Return [x, y] of the center of cell containing provided text 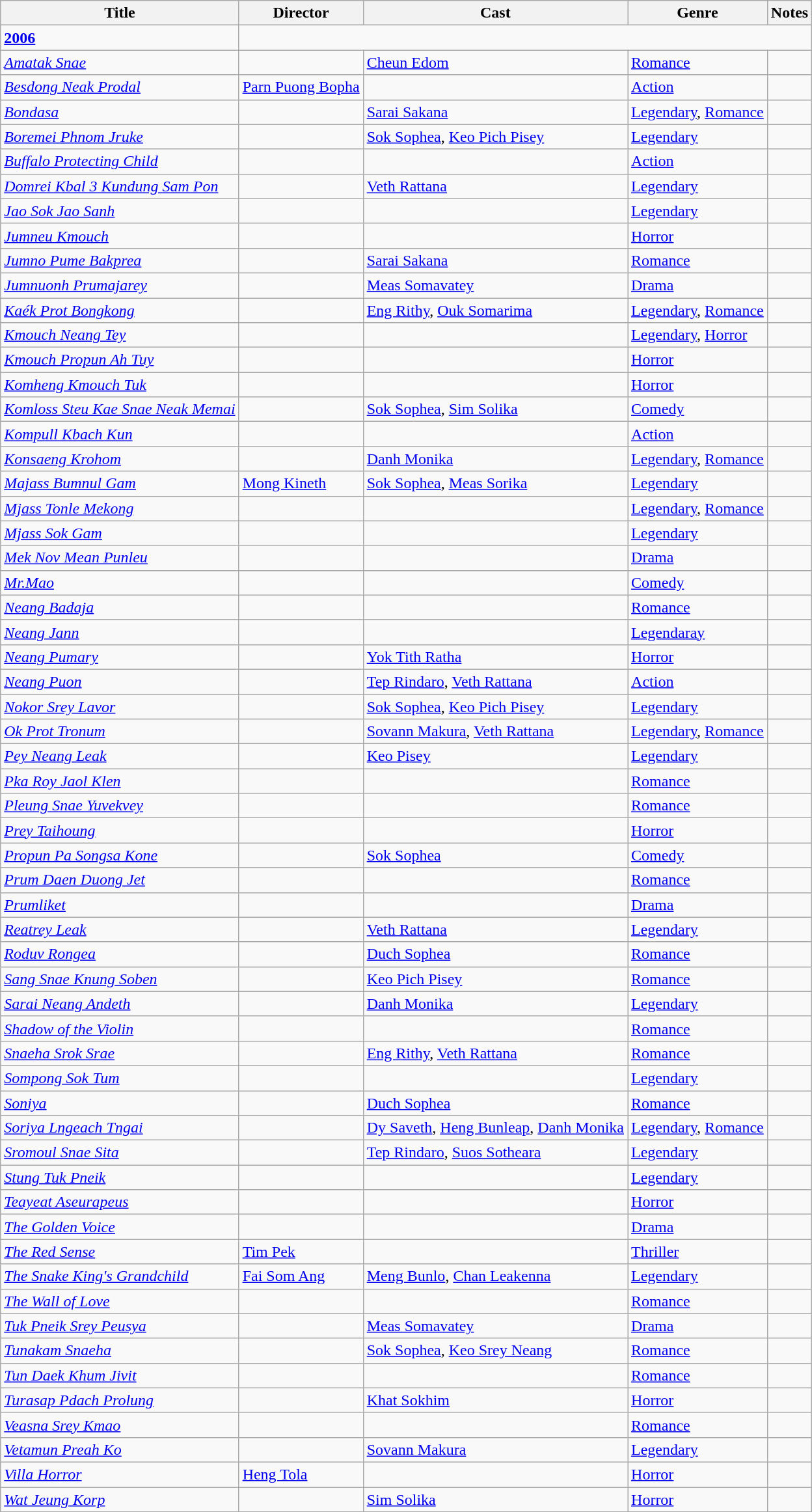
Legendaray [697, 632]
Turasap Pdach Prolung [120, 1400]
Tun Daek Khum Jivit [120, 1375]
Sompong Sok Tum [120, 1078]
Kmouch Neang Tey [120, 335]
Ok Prot Tronum [120, 732]
Propun Pa Songsa Kone [120, 855]
Wat Jeung Korp [120, 1499]
Yok Tith Ratha [495, 657]
Roduv Rongea [120, 954]
Soriya Lngeach Tngai [120, 1128]
Snaeha Srok Srae [120, 1053]
Kompull Kbach Kun [120, 434]
Soniya [120, 1103]
Stung Tuk Pneik [120, 1177]
Sovann Makura, Veth Rattana [495, 732]
Eng Rithy, Ouk Somarima [495, 310]
Mong Kineth [301, 484]
Pka Roy Jaol Klen [120, 781]
Sang Snae Knung Soben [120, 979]
Cast [495, 13]
Prum Daen Duong Jet [120, 880]
Prumliket [120, 905]
Tunakam Snaeha [120, 1351]
Sok Sophea, Keo Srey Neang [495, 1351]
Mr.Mao [120, 583]
Fai Som Ang [301, 1276]
Sovann Makura [495, 1450]
Neang Jann [120, 632]
Jumneu Kmouch [120, 236]
Tuk Pneik Srey Peusya [120, 1326]
Besdong Neak Prodal [120, 87]
Thriller [697, 1252]
Director [301, 13]
Komheng Kmouch Tuk [120, 385]
Majass Bumnul Gam [120, 484]
Legendary, Horror [697, 335]
Keo Pisey [495, 756]
Mek Nov Mean Punleu [120, 558]
Veasna Srey Kmao [120, 1425]
Bondasa [120, 112]
Boremei Phnom Jruke [120, 137]
Genre [697, 13]
Keo Pich Pisey [495, 979]
Cheun Edom [495, 62]
Buffalo Protecting Child [120, 161]
Kmouch Propun Ah Tuy [120, 360]
Heng Tola [301, 1474]
Sim Solika [495, 1499]
Kaék Prot Bongkong [120, 310]
Komloss Steu Kae Snae Neak Memai [120, 409]
Mjass Sok Gam [120, 533]
Shadow of the Violin [120, 1028]
Sarai Neang Andeth [120, 1004]
Nokor Srey Lavor [120, 706]
Jumno Pume Bakprea [120, 260]
Domrei Kbal 3 Kundung Sam Pon [120, 186]
Vetamun Preah Ko [120, 1450]
Pleung Snae Yuvekvey [120, 806]
Meng Bunlo, Chan Leakenna [495, 1276]
Notes [789, 13]
Mjass Tonle Mekong [120, 508]
Reatrey Leak [120, 929]
Jumnuonh Prumajarey [120, 285]
Konsaeng Krohom [120, 459]
Eng Rithy, Veth Rattana [495, 1053]
Neang Pumary [120, 657]
The Golden Voice [120, 1227]
Parn Puong Bopha [301, 87]
Neang Puon [120, 681]
Tep Rindaro, Suos Sotheara [495, 1153]
Jao Sok Jao Sanh [120, 211]
The Red Sense [120, 1252]
Sok Sophea [495, 855]
Dy Saveth, Heng Bunleap, Danh Monika [495, 1128]
2006 [120, 38]
Sok Sophea, Sim Solika [495, 409]
Tim Pek [301, 1252]
Villa Horror [120, 1474]
Neang Badaja [120, 607]
Sok Sophea, Meas Sorika [495, 484]
The Wall of Love [120, 1301]
Teayeat Aseurapeus [120, 1202]
Prey Taihoung [120, 831]
Amatak Snae [120, 62]
Sromoul Snae Sita [120, 1153]
Title [120, 13]
Khat Sokhim [495, 1400]
Tep Rindaro, Veth Rattana [495, 681]
Pey Neang Leak [120, 756]
The Snake King's Grandchild [120, 1276]
